Locate the cell with the specified text and output its [x, y] center coordinate. 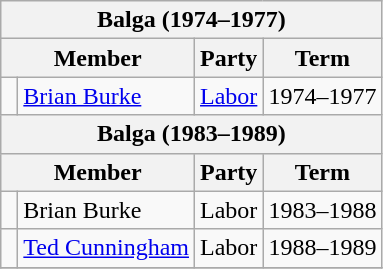
Ted Cunningham [106, 248]
1983–1988 [322, 210]
1974–1977 [322, 96]
Balga (1974–1977) [192, 20]
1988–1989 [322, 248]
Balga (1983–1989) [192, 134]
